Return [X, Y] of the center of cell containing provided text 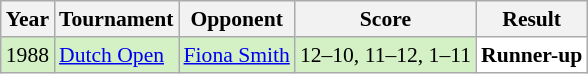
Year [28, 19]
Dutch Open [116, 55]
Runner-up [532, 55]
Tournament [116, 19]
1988 [28, 55]
12–10, 11–12, 1–11 [386, 55]
Fiona Smith [237, 55]
Result [532, 19]
Score [386, 19]
Opponent [237, 19]
